Find where the given text appears and provide that cell's center as (x, y) coordinate. 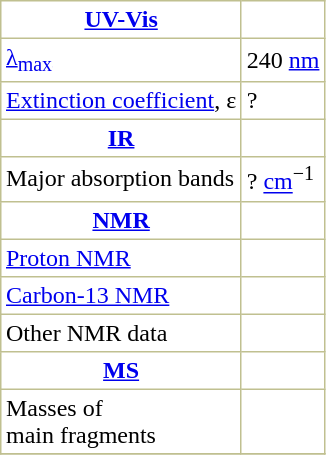
Proton NMR (122, 258)
NMR (122, 220)
UV-Vis (122, 20)
Other NMR data (122, 333)
Masses of main fragments (122, 421)
Carbon-13 NMR (122, 295)
λmax (122, 60)
? (282, 101)
240 nm (282, 60)
Major absorption bands (122, 179)
IR (122, 139)
Extinction coefficient, ε (122, 101)
? cm−1 (282, 179)
MS (122, 370)
